Determine the [X, Y] coordinate at the center of the cell enclosing the given text.  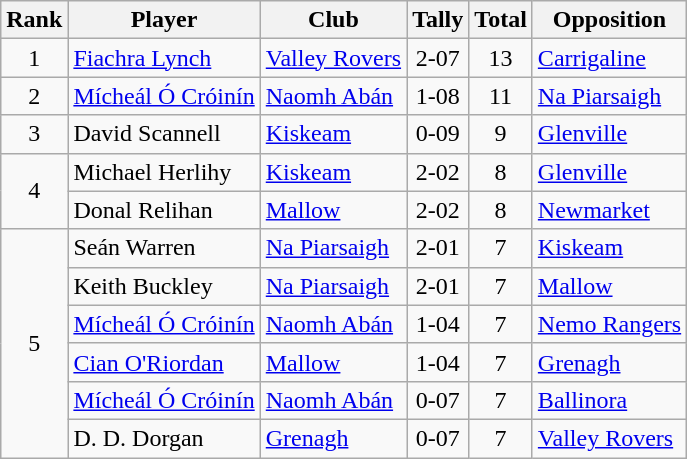
4 [34, 191]
1 [34, 58]
Donal Relihan [164, 210]
Total [501, 20]
1-08 [438, 96]
3 [34, 134]
Ballinora [609, 400]
Cian O'Riordan [164, 362]
Seán Warren [164, 248]
David Scannell [164, 134]
Tally [438, 20]
D. D. Dorgan [164, 438]
Michael Herlihy [164, 172]
Newmarket [609, 210]
Nemo Rangers [609, 324]
2 [34, 96]
Club [333, 20]
Rank [34, 20]
13 [501, 58]
9 [501, 134]
0-09 [438, 134]
2-07 [438, 58]
Fiachra Lynch [164, 58]
Keith Buckley [164, 286]
Opposition [609, 20]
5 [34, 343]
Player [164, 20]
11 [501, 96]
Carrigaline [609, 58]
